For the text-containing cell, return its midpoint in [X, Y] coordinate format. 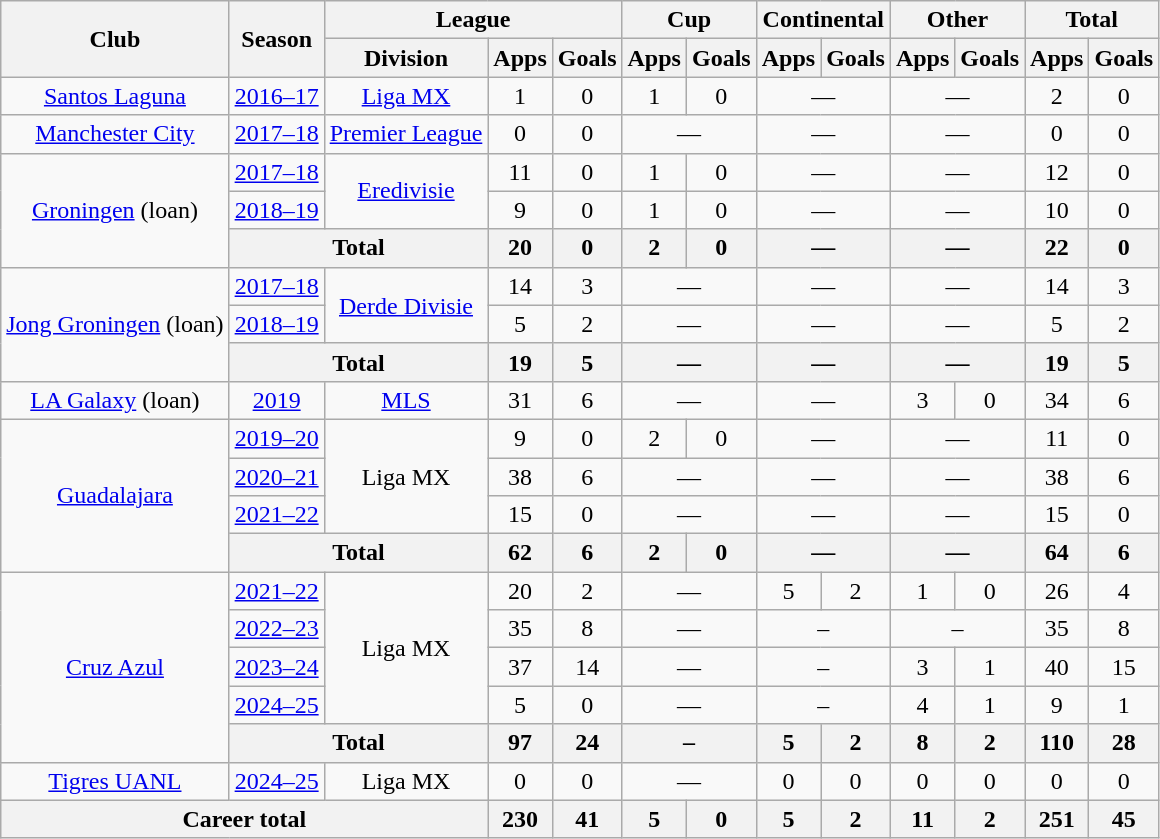
41 [587, 819]
2023–24 [276, 667]
230 [520, 819]
League [473, 20]
31 [520, 400]
97 [520, 743]
251 [1057, 819]
62 [520, 553]
2020–21 [276, 477]
10 [1057, 210]
110 [1057, 743]
Cup [689, 20]
Groningen (loan) [115, 210]
Premier League [406, 134]
26 [1057, 591]
45 [1124, 819]
12 [1057, 172]
40 [1057, 667]
37 [520, 667]
Tigres UANL [115, 781]
2022–23 [276, 629]
2019 [276, 400]
Eredivisie [406, 191]
Guadalajara [115, 495]
2016–17 [276, 96]
64 [1057, 553]
Continental [823, 20]
2019–20 [276, 438]
Division [406, 58]
Other [957, 20]
28 [1124, 743]
Cruz Azul [115, 667]
Jong Groningen (loan) [115, 324]
Club [115, 39]
Derde Divisie [406, 305]
Santos Laguna [115, 96]
Career total [244, 819]
22 [1057, 248]
34 [1057, 400]
LA Galaxy (loan) [115, 400]
Manchester City [115, 134]
Season [276, 39]
MLS [406, 400]
24 [587, 743]
